Scan for the cell matching the given text and deliver its (x, y) coordinate at center. 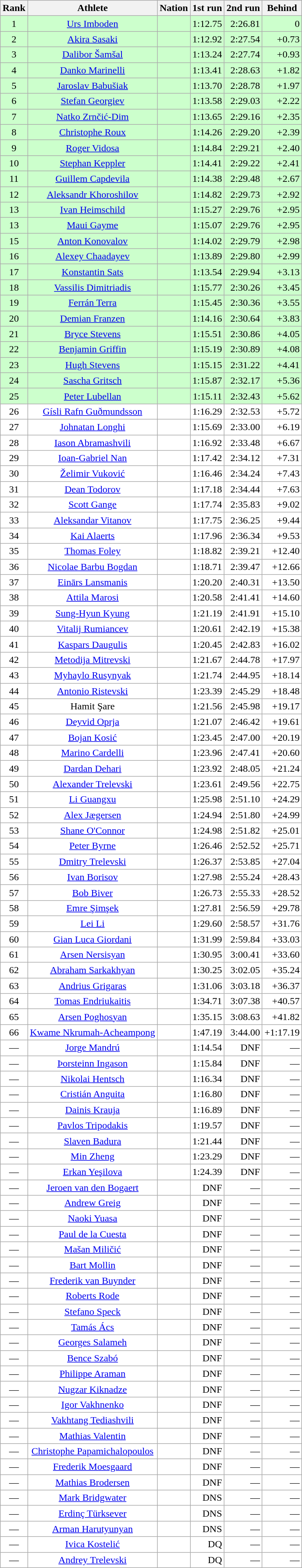
1:30.95 (207, 955)
Bence Szabó (93, 1358)
Ivica Kostelić (93, 1544)
+2.92 (282, 194)
Behind (282, 8)
1:15.27 (207, 210)
Gísli Rafn Guðmundsson (93, 411)
2:41.41 (243, 598)
2:29.21 (243, 148)
2:34.44 (243, 489)
6 (14, 101)
Þorsteinn Ingason (93, 1063)
+20.60 (282, 753)
18 (14, 287)
37 (14, 582)
1:14.84 (207, 148)
Abraham Sarkakhyan (93, 970)
1:26.73 (207, 892)
1:19.57 (207, 1125)
+25.71 (282, 846)
+9.02 (282, 505)
Gian Luca Giordani (93, 939)
2:44.78 (243, 660)
2:39.21 (243, 551)
+4.41 (282, 365)
Andrey Trelevski (93, 1560)
2:34.12 (243, 458)
5 (14, 86)
+19.61 (282, 722)
Frederik Moesgaard (93, 1467)
22 (14, 349)
Roger Vidosa (93, 148)
+33.60 (282, 955)
2:29.22 (243, 163)
Iason Abramashvili (93, 442)
Antonio Ristevski (93, 691)
33 (14, 520)
+5.72 (282, 411)
1:34.71 (207, 1001)
Christophe Roux (93, 132)
+15.38 (282, 629)
2:29.80 (243, 256)
20 (14, 318)
2:32.17 (243, 380)
Bojan Kosić (93, 738)
Dainis Krauja (93, 1110)
44 (14, 691)
+3.45 (282, 287)
Natko Zrnčić-Dim (93, 117)
2:30.26 (243, 287)
1:20.45 (207, 644)
Andrew Greig (93, 1203)
Attila Marosi (93, 598)
+1.97 (282, 86)
Stephan Keppler (93, 163)
65 (14, 1017)
1:13.70 (207, 86)
+12.66 (282, 567)
1:16.29 (207, 411)
Anton Konovalov (93, 241)
Naoki Yuasa (93, 1219)
Johnatan Longhi (93, 427)
+2.98 (282, 241)
16 (14, 256)
2:40.31 (243, 582)
Jorge Mandrú (93, 1048)
1:20.20 (207, 582)
40 (14, 629)
Bart Mollin (93, 1265)
38 (14, 598)
Athlete (93, 8)
+2.99 (282, 256)
+7.63 (282, 489)
2:32.43 (243, 396)
1:15.45 (207, 303)
2:46.42 (243, 722)
Igor Vakhnenko (93, 1405)
Arsen Nersisyan (93, 955)
2:35.83 (243, 505)
+2.41 (282, 163)
3:02.05 (243, 970)
48 (14, 753)
1:13.65 (207, 117)
+4.05 (282, 334)
1:14.54 (207, 1048)
2:27.54 (243, 39)
Roberts Rode (93, 1296)
1:14.26 (207, 132)
Konstantin Sats (93, 272)
1:29.60 (207, 923)
1:27.98 (207, 877)
1:26.37 (207, 861)
+21.24 (282, 769)
1:16.34 (207, 1079)
2:52.52 (243, 846)
58 (14, 908)
Andrius Grigaras (93, 986)
2:49.56 (243, 784)
Mašan Miličić (93, 1250)
2:58.57 (243, 923)
51 (14, 799)
2:29.73 (243, 194)
Tamás Ács (93, 1327)
10 (14, 163)
Aleksandar Vitanov (93, 520)
Vitalij Rumiancev (93, 629)
Vakhtang Tediashvili (93, 1420)
1:17.74 (207, 505)
1:18.82 (207, 551)
+24.99 (282, 815)
2:56.59 (243, 908)
57 (14, 892)
61 (14, 955)
Alexey Chaadayev (93, 256)
1:24.98 (207, 830)
Sascha Gritsch (93, 380)
2:34.24 (243, 474)
1:21.67 (207, 660)
1:13.89 (207, 256)
+25.01 (282, 830)
Shane O'Connor (93, 830)
Erdinç Türksever (93, 1513)
1:20.61 (207, 629)
Peter Byrne (93, 846)
Min Zheng (93, 1156)
1:23.61 (207, 784)
+13.50 (282, 582)
49 (14, 769)
24 (14, 380)
Peter Lubellan (93, 396)
2:42.83 (243, 644)
1:12.92 (207, 39)
Bryce Stevens (93, 334)
1:16.46 (207, 474)
1:15.19 (207, 349)
Jeroen van den Bogaert (93, 1188)
1:15.51 (207, 334)
1:14.16 (207, 318)
4 (14, 70)
9 (14, 148)
8 (14, 132)
Arman Harutyunyan (93, 1529)
2:44.95 (243, 675)
2:28.63 (243, 70)
Metodija Mitrevski (93, 660)
+2.67 (282, 179)
28 (14, 442)
Einārs Lansmanis (93, 582)
3:00.41 (243, 955)
1:25.98 (207, 799)
Mark Bridgwater (93, 1498)
1:15.87 (207, 380)
1:13.54 (207, 272)
Demian Franzen (93, 318)
50 (14, 784)
1:13.24 (207, 55)
Ferrán Terra (93, 303)
59 (14, 923)
52 (14, 815)
+1:17.19 (282, 1032)
0 (282, 24)
3:07.38 (243, 1001)
1:14.38 (207, 179)
+0.93 (282, 55)
+41.82 (282, 1017)
+33.03 (282, 939)
Li Guangxu (93, 799)
2:47.00 (243, 738)
Hamit Şare (93, 707)
2:33.00 (243, 427)
+7.31 (282, 458)
+17.97 (282, 660)
45 (14, 707)
55 (14, 861)
2:29.16 (243, 117)
Marino Cardelli (93, 753)
2:27.74 (243, 55)
60 (14, 939)
2:29.03 (243, 101)
+20.19 (282, 738)
2:41.91 (243, 613)
+2.35 (282, 117)
21 (14, 334)
64 (14, 1001)
Danko Marinelli (93, 70)
+28.52 (282, 892)
36 (14, 567)
+27.04 (282, 861)
Aleksandr Khoroshilov (93, 194)
2:32.53 (243, 411)
Guillem Capdevila (93, 179)
2:30.86 (243, 334)
Pavlos Tripodakis (93, 1125)
2:39.47 (243, 567)
Frederik van Buynder (93, 1281)
Rank (14, 8)
1:23.29 (207, 1156)
1:13.58 (207, 101)
Ioan-Gabriel Nan (93, 458)
17 (14, 272)
Sung-Hyun Kyung (93, 613)
+28.43 (282, 877)
Christophe Papamichalopoulos (93, 1451)
56 (14, 877)
Nicolae Barbu Bogdan (93, 567)
1:15.69 (207, 427)
3:03.18 (243, 986)
+15.10 (282, 613)
+12.40 (282, 551)
+18.48 (282, 691)
1:23.96 (207, 753)
1:16.92 (207, 442)
1:21.74 (207, 675)
Ivan Heimschild (93, 210)
1:21.56 (207, 707)
1:23.39 (207, 691)
Stefan Georgiev (93, 101)
Dalibor Šamšal (93, 55)
2:42.19 (243, 629)
1:21.07 (207, 722)
Želimir Vuković (93, 474)
Jaroslav Babušiak (93, 86)
+14.60 (282, 598)
Hugh Stevens (93, 365)
1:24.39 (207, 1172)
1:15.77 (207, 287)
3:44.00 (243, 1032)
+3.83 (282, 318)
+2.40 (282, 148)
1:35.15 (207, 1017)
2 (14, 39)
23 (14, 365)
12 (14, 194)
Georges Salameh (93, 1343)
Arsen Poghosyan (93, 1017)
2:29.94 (243, 272)
Paul de la Cuesta (93, 1234)
2:29.79 (243, 241)
+40.57 (282, 1001)
Alex Jægersen (93, 815)
27 (14, 427)
2:55.24 (243, 877)
Lei Li (93, 923)
2:29.20 (243, 132)
1:14.82 (207, 194)
+19.17 (282, 707)
Deyvid Oprja (93, 722)
39 (14, 613)
2:30.64 (243, 318)
Alexander Trelevski (93, 784)
2:47.41 (243, 753)
Tomas Endriukaitis (93, 1001)
2:51.80 (243, 815)
62 (14, 970)
42 (14, 660)
1:14.02 (207, 241)
Scott Gange (93, 505)
2:29.48 (243, 179)
19 (14, 303)
+4.08 (282, 349)
Cristián Anguita (93, 1094)
11 (14, 179)
1:20.58 (207, 598)
+7.43 (282, 474)
+6.19 (282, 427)
+36.37 (282, 986)
Nugzar Kiknadze (93, 1389)
54 (14, 846)
15 (14, 241)
1:17.42 (207, 458)
1st run (207, 8)
41 (14, 644)
+16.02 (282, 644)
1:15.07 (207, 225)
Erkan Yeşilova (93, 1172)
1:27.81 (207, 908)
Mathias Valentin (93, 1435)
29 (14, 458)
+3.55 (282, 303)
1:16.80 (207, 1094)
2:48.05 (243, 769)
Dmitry Trelevski (93, 861)
Dardan Dehari (93, 769)
66 (14, 1032)
1:21.44 (207, 1141)
3:08.63 (243, 1017)
1:23.92 (207, 769)
1:47.19 (207, 1032)
+24.29 (282, 799)
2:51.82 (243, 830)
26 (14, 411)
Emre Şimşek (93, 908)
2:28.78 (243, 86)
1:13.41 (207, 70)
32 (14, 505)
1:24.94 (207, 815)
2nd run (243, 8)
1:31.06 (207, 986)
2:30.36 (243, 303)
2:33.48 (243, 442)
34 (14, 536)
1:17.96 (207, 536)
1:17.18 (207, 489)
2:55.33 (243, 892)
30 (14, 474)
Benjamin Griffin (93, 349)
2:45.98 (243, 707)
2:30.89 (243, 349)
47 (14, 738)
Thomas Foley (93, 551)
+5.36 (282, 380)
Nikolai Hentsch (93, 1079)
1:23.45 (207, 738)
Kaspars Daugulis (93, 644)
+9.44 (282, 520)
1:18.71 (207, 567)
Bob Biver (93, 892)
1:30.25 (207, 970)
2:59.84 (243, 939)
2:36.25 (243, 520)
Ivan Borisov (93, 877)
2:31.22 (243, 365)
1:15.84 (207, 1063)
1:17.75 (207, 520)
+35.24 (282, 970)
Kai Alaerts (93, 536)
Myhaylo Rusynyak (93, 675)
1:14.41 (207, 163)
+0.73 (282, 39)
1:16.89 (207, 1110)
+9.53 (282, 536)
1 (14, 24)
1:31.99 (207, 939)
+22.75 (282, 784)
43 (14, 675)
Urs Imboden (93, 24)
+18.14 (282, 675)
Philippe Araman (93, 1374)
+6.67 (282, 442)
25 (14, 396)
1:15.15 (207, 365)
Slaven Badura (93, 1141)
63 (14, 986)
2:45.29 (243, 691)
7 (14, 117)
1:15.11 (207, 396)
Vassilis Dimitriadis (93, 287)
Dean Todorov (93, 489)
Nation (174, 8)
1:26.46 (207, 846)
+3.13 (282, 272)
+29.78 (282, 908)
+31.76 (282, 923)
Stefano Speck (93, 1312)
+2.22 (282, 101)
Maui Gayme (93, 225)
Mathias Brodersen (93, 1482)
2:53.85 (243, 861)
1:21.19 (207, 613)
Akira Sasaki (93, 39)
+1.82 (282, 70)
46 (14, 722)
+2.39 (282, 132)
2:26.81 (243, 24)
2:36.34 (243, 536)
3 (14, 55)
31 (14, 489)
2:51.10 (243, 799)
+5.62 (282, 396)
Kwame Nkrumah-Acheampong (93, 1032)
35 (14, 551)
53 (14, 830)
1:12.75 (207, 24)
